Return [x, y] of the center of cell containing provided text 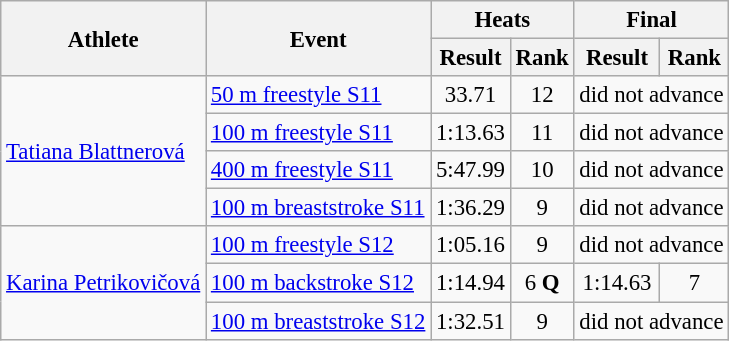
400 m freestyle S11 [318, 170]
100 m backstroke S12 [318, 283]
100 m freestyle S11 [318, 133]
Tatiana Blattnerová [104, 151]
Heats [502, 20]
50 m freestyle S11 [318, 95]
10 [542, 170]
100 m breaststroke S12 [318, 321]
11 [542, 133]
7 [694, 283]
1:05.16 [471, 245]
6 Q [542, 283]
100 m freestyle S12 [318, 245]
1:32.51 [471, 321]
5:47.99 [471, 170]
Athlete [104, 38]
1:36.29 [471, 208]
1:14.63 [617, 283]
1:14.94 [471, 283]
Karina Petrikovičová [104, 282]
100 m breaststroke S11 [318, 208]
Final [652, 20]
Event [318, 38]
12 [542, 95]
33.71 [471, 95]
1:13.63 [471, 133]
